For the text-containing cell, return its midpoint in (x, y) coordinate format. 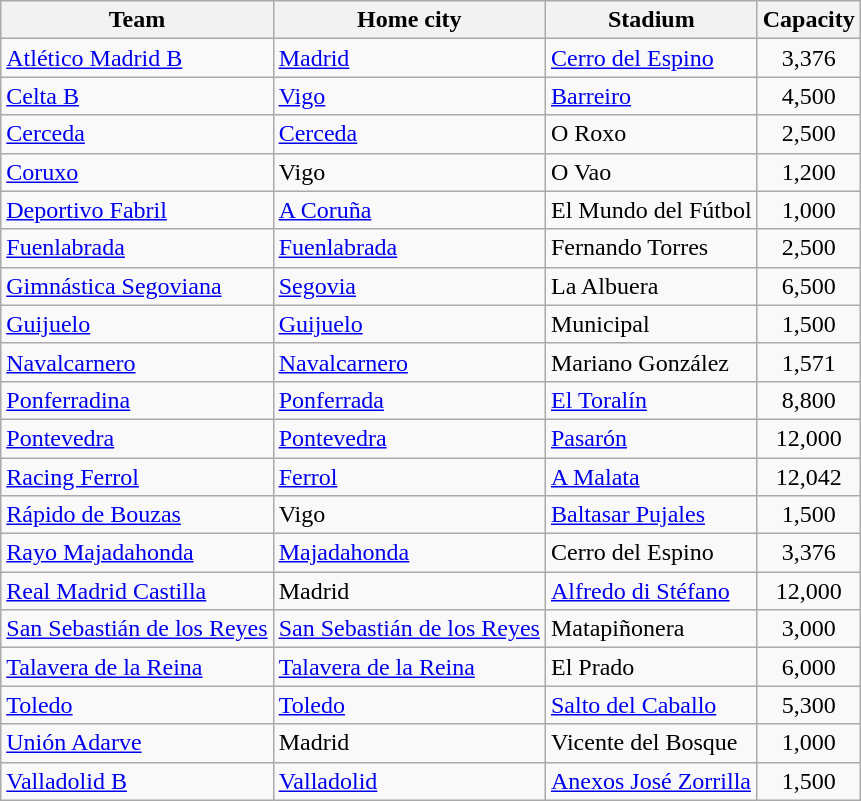
Alfredo di Stéfano (651, 591)
Segovia (409, 286)
3,000 (808, 629)
Ferrol (409, 477)
Stadium (651, 20)
Real Madrid Castilla (137, 591)
Anexos José Zorrilla (651, 781)
4,500 (808, 96)
Coruxo (137, 172)
El Toralín (651, 400)
Majadahonda (409, 553)
Fernando Torres (651, 248)
6,500 (808, 286)
Home city (409, 20)
Baltasar Pujales (651, 515)
Mariano González (651, 362)
Celta B (137, 96)
A Coruña (409, 210)
Capacity (808, 20)
6,000 (808, 667)
El Prado (651, 667)
12,042 (808, 477)
O Roxo (651, 134)
La Albuera (651, 286)
5,300 (808, 705)
8,800 (808, 400)
Unión Adarve (137, 743)
El Mundo del Fútbol (651, 210)
Valladolid B (137, 781)
Atlético Madrid B (137, 58)
Vicente del Bosque (651, 743)
Gimnástica Segoviana (137, 286)
Team (137, 20)
1,200 (808, 172)
A Malata (651, 477)
Racing Ferrol (137, 477)
Pasarón (651, 438)
Barreiro (651, 96)
Municipal (651, 324)
Ponferrada (409, 400)
Rayo Majadahonda (137, 553)
1,571 (808, 362)
Salto del Caballo (651, 705)
Ponferradina (137, 400)
Rápido de Bouzas (137, 515)
Valladolid (409, 781)
O Vao (651, 172)
Matapiñonera (651, 629)
Deportivo Fabril (137, 210)
